Provide the (x, y) coordinate of the cell's center where the given text is located.  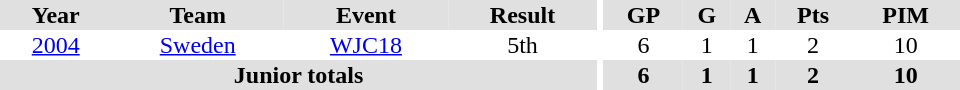
5th (522, 45)
Year (56, 15)
Pts (813, 15)
G (706, 15)
WJC18 (366, 45)
Result (522, 15)
Team (198, 15)
PIM (906, 15)
2004 (56, 45)
A (752, 15)
Junior totals (298, 75)
Sweden (198, 45)
GP (644, 15)
Event (366, 15)
